Return [x, y] of the center of cell containing provided text 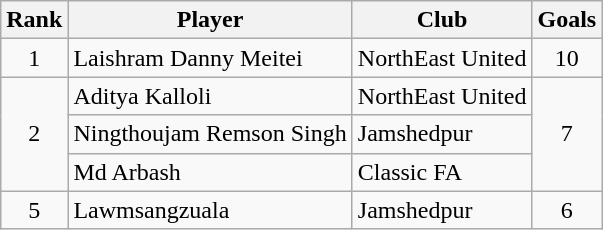
Lawmsangzuala [210, 210]
5 [34, 210]
Laishram Danny Meitei [210, 58]
Club [442, 20]
Player [210, 20]
Ningthoujam Remson Singh [210, 134]
1 [34, 58]
Aditya Kalloli [210, 96]
Rank [34, 20]
2 [34, 134]
6 [567, 210]
7 [567, 134]
Classic FA [442, 172]
Md Arbash [210, 172]
10 [567, 58]
Goals [567, 20]
